Find where the given text appears and provide that cell's center as [X, Y] coordinate. 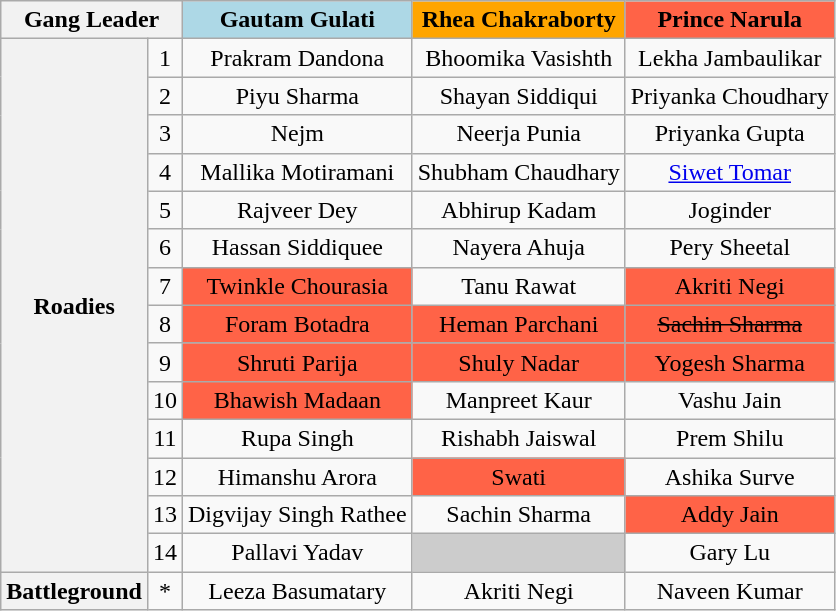
Leeza Basumatary [297, 591]
Yogesh Sharma [730, 362]
Joginder [730, 210]
Twinkle Chourasia [297, 286]
Shubham Chaudhary [518, 172]
Gary Lu [730, 553]
Bhawish Madaan [297, 400]
Swati [518, 477]
Prince Narula [730, 20]
Siwet Tomar [730, 172]
Roadies [74, 306]
Prakram Dandona [297, 58]
Himanshu Arora [297, 477]
2 [164, 96]
Shayan Siddiqui [518, 96]
Nejm [297, 134]
7 [164, 286]
Shruti Parija [297, 362]
Pallavi Yadav [297, 553]
1 [164, 58]
12 [164, 477]
Battleground [74, 591]
Shuly Nadar [518, 362]
Nayera Ahuja [518, 248]
8 [164, 324]
Priyanka Choudhary [730, 96]
Vashu Jain [730, 400]
Foram Botadra [297, 324]
Gang Leader [92, 20]
Prem Shilu [730, 438]
Rishabh Jaiswal [518, 438]
3 [164, 134]
6 [164, 248]
Manpreet Kaur [518, 400]
10 [164, 400]
5 [164, 210]
Addy Jain [730, 515]
13 [164, 515]
Ashika Surve [730, 477]
4 [164, 172]
* [164, 591]
Rupa Singh [297, 438]
Heman Parchani [518, 324]
Gautam Gulati [297, 20]
Abhirup Kadam [518, 210]
Digvijay Singh Rathee [297, 515]
Mallika Motiramani [297, 172]
Naveen Kumar [730, 591]
Rhea Chakraborty [518, 20]
Piyu Sharma [297, 96]
Hassan Siddiquee [297, 248]
14 [164, 553]
Neerja Punia [518, 134]
Tanu Rawat [518, 286]
11 [164, 438]
Rajveer Dey [297, 210]
Pery Sheetal [730, 248]
Lekha Jambaulikar [730, 58]
Priyanka Gupta [730, 134]
9 [164, 362]
Bhoomika Vasishth [518, 58]
